Search for the cell housing the specified text and yield its [x, y] center coordinate. 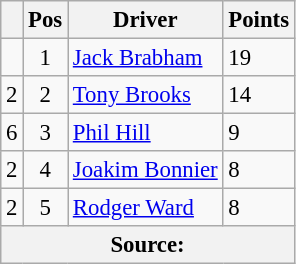
Driver [146, 20]
9 [258, 133]
Pos [46, 20]
6 [12, 133]
4 [46, 170]
19 [258, 58]
Points [258, 20]
Joakim Bonnier [146, 170]
Jack Brabham [146, 58]
3 [46, 133]
Phil Hill [146, 133]
1 [46, 58]
Tony Brooks [146, 95]
14 [258, 95]
Source: [148, 245]
5 [46, 208]
Rodger Ward [146, 208]
